Find where the given text appears and provide that cell's center as (x, y) coordinate. 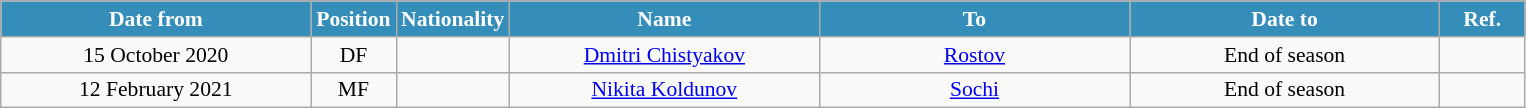
DF (354, 55)
Position (354, 19)
MF (354, 90)
Nationality (452, 19)
Date from (156, 19)
Nikita Koldunov (664, 90)
Ref. (1482, 19)
To (974, 19)
15 October 2020 (156, 55)
Name (664, 19)
Dmitri Chistyakov (664, 55)
Rostov (974, 55)
Date to (1285, 19)
Sochi (974, 90)
12 February 2021 (156, 90)
